Capture the cell that displays the provided text and extract its [X, Y] central coordinate. 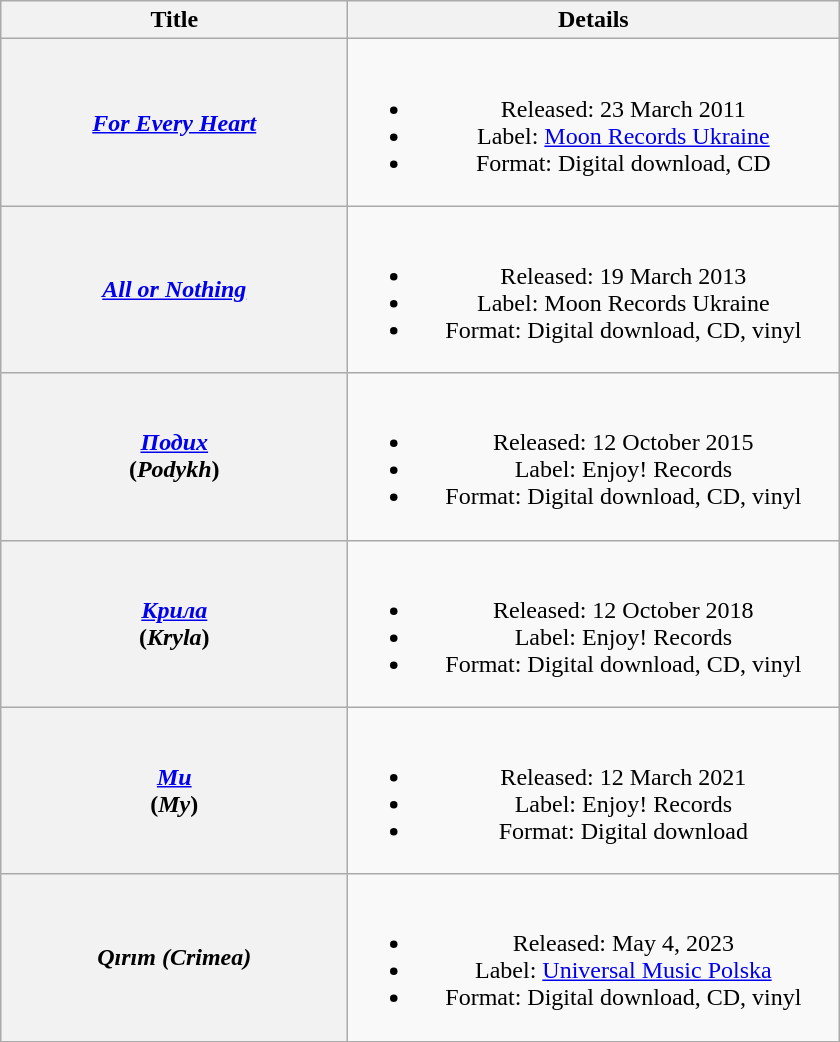
Крила(Kryla) [174, 624]
Released: 12 October 2018Label: Enjoy! RecordsFormat: Digital download, CD, vinyl [594, 624]
Title [174, 20]
Released: 19 March 2013Label: Moon Records UkraineFormat: Digital download, CD, vinyl [594, 290]
Qırım (Crimea) [174, 958]
Details [594, 20]
Released: 23 March 2011Label: Moon Records UkraineFormat: Digital download, CD [594, 122]
Подих(Podykh) [174, 456]
Released: 12 October 2015Label: Enjoy! RecordsFormat: Digital download, CD, vinyl [594, 456]
Released: May 4, 2023Label: Universal Music PolskaFormat: Digital download, CD, vinyl [594, 958]
Ми(My) [174, 790]
All or Nothing [174, 290]
Released: 12 March 2021Label: Enjoy! RecordsFormat: Digital download [594, 790]
For Every Heart [174, 122]
